Identify which cell holds the provided text, then report its (x, y) central coordinate. 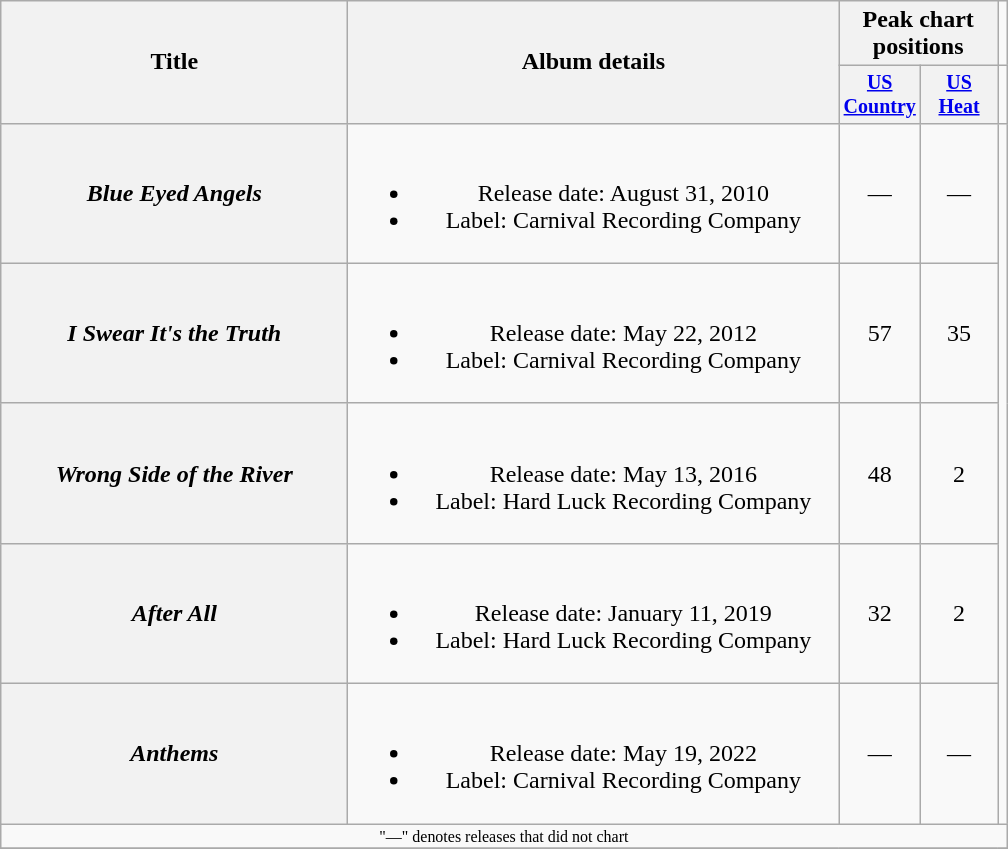
Release date: May 13, 2016Label: Hard Luck Recording Company (594, 473)
Release date: August 31, 2010Label: Carnival Recording Company (594, 193)
57 (880, 333)
Release date: May 19, 2022Label: Carnival Recording Company (594, 754)
Blue Eyed Angels (174, 193)
32 (880, 613)
Anthems (174, 754)
Title (174, 62)
48 (880, 473)
Album details (594, 62)
USHeat (960, 94)
Release date: May 22, 2012Label: Carnival Recording Company (594, 333)
35 (960, 333)
US Country (880, 94)
Wrong Side of the River (174, 473)
I Swear It's the Truth (174, 333)
Peak chartpositions (918, 34)
"—" denotes releases that did not chart (504, 836)
After All (174, 613)
Release date: January 11, 2019Label: Hard Luck Recording Company (594, 613)
